For the text-containing cell, return its midpoint in [X, Y] coordinate format. 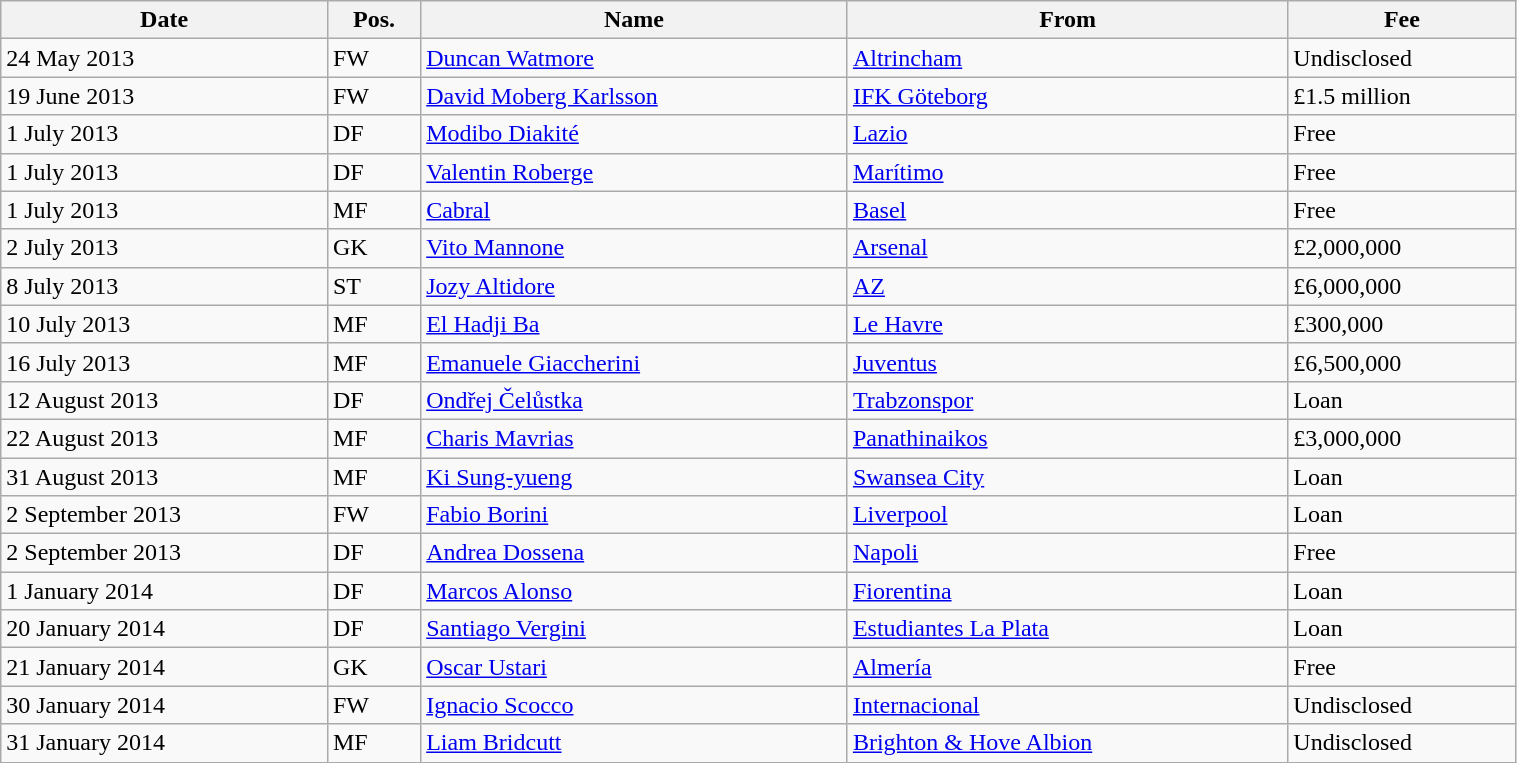
Oscar Ustari [634, 667]
Fabio Borini [634, 515]
10 July 2013 [164, 324]
2 July 2013 [164, 248]
Santiago Vergini [634, 629]
8 July 2013 [164, 286]
Date [164, 20]
Fiorentina [1067, 591]
Andrea Dossena [634, 553]
Napoli [1067, 553]
Name [634, 20]
Fee [1402, 20]
Ignacio Scocco [634, 705]
£300,000 [1402, 324]
Charis Mavrias [634, 438]
David Moberg Karlsson [634, 96]
Ki Sung-yueng [634, 477]
£3,000,000 [1402, 438]
Trabzonspor [1067, 400]
Le Havre [1067, 324]
22 August 2013 [164, 438]
Cabral [634, 210]
Marcos Alonso [634, 591]
Ondřej Čelůstka [634, 400]
Estudiantes La Plata [1067, 629]
Juventus [1067, 362]
Modibo Diakité [634, 134]
Jozy Altidore [634, 286]
21 January 2014 [164, 667]
Liverpool [1067, 515]
20 January 2014 [164, 629]
30 January 2014 [164, 705]
1 January 2014 [164, 591]
ST [374, 286]
Lazio [1067, 134]
Arsenal [1067, 248]
Marítimo [1067, 172]
31 August 2013 [164, 477]
24 May 2013 [164, 58]
12 August 2013 [164, 400]
Valentin Roberge [634, 172]
Liam Bridcutt [634, 743]
Duncan Watmore [634, 58]
Emanuele Giaccherini [634, 362]
£2,000,000 [1402, 248]
£6,500,000 [1402, 362]
Swansea City [1067, 477]
Pos. [374, 20]
Panathinaikos [1067, 438]
16 July 2013 [164, 362]
£1.5 million [1402, 96]
From [1067, 20]
Almería [1067, 667]
Vito Mannone [634, 248]
31 January 2014 [164, 743]
Basel [1067, 210]
Brighton & Hove Albion [1067, 743]
El Hadji Ba [634, 324]
Altrincham [1067, 58]
IFK Göteborg [1067, 96]
Internacional [1067, 705]
£6,000,000 [1402, 286]
19 June 2013 [164, 96]
AZ [1067, 286]
